For the text-containing cell, return its midpoint in [x, y] coordinate format. 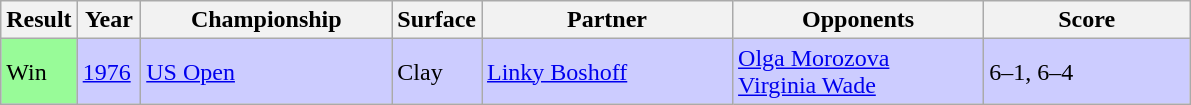
Year [109, 20]
6–1, 6–4 [1087, 72]
Opponents [858, 20]
1976 [109, 72]
Surface [437, 20]
Linky Boshoff [608, 72]
Olga Morozova Virginia Wade [858, 72]
Partner [608, 20]
Championship [266, 20]
Result [39, 20]
Clay [437, 72]
US Open [266, 72]
Win [39, 72]
Score [1087, 20]
